Output the [X, Y] coordinate of the center of the cell containing the given text.  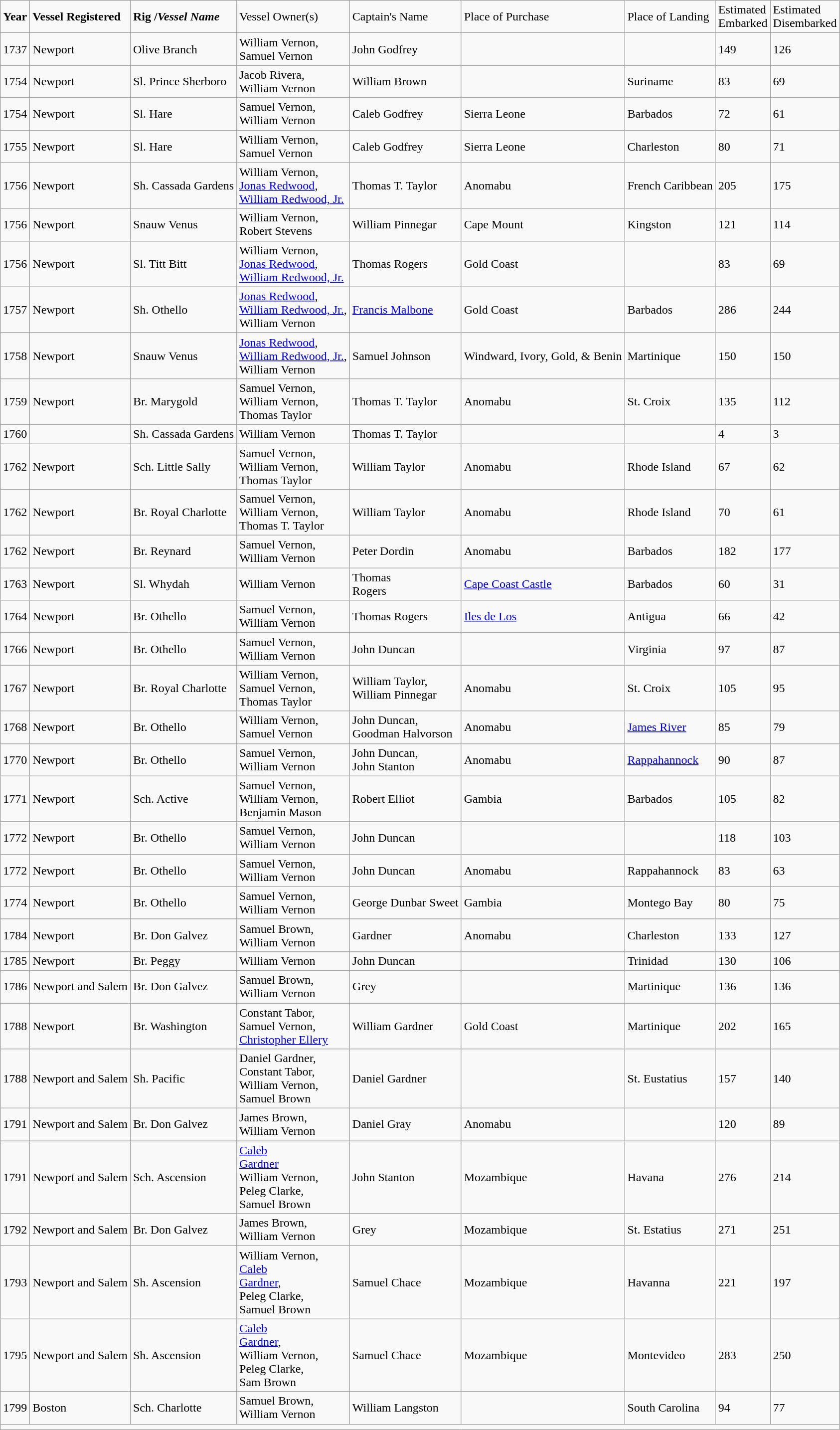
Boston [80, 1408]
William Langston [405, 1408]
67 [743, 467]
120 [743, 1125]
85 [743, 727]
42 [805, 616]
Jacob Rivera,William Vernon [293, 82]
214 [805, 1177]
Sch. Little Sally [183, 467]
1759 [15, 401]
Samuel Vernon,William Vernon,Benjamin Mason [293, 799]
1774 [15, 902]
1755 [15, 147]
197 [805, 1282]
Suriname [670, 82]
Br. Washington [183, 1026]
127 [805, 935]
William Vernon,CalebGardner,Peleg Clarke,Samuel Brown [293, 1282]
4 [743, 434]
95 [805, 688]
Sl. Whydah [183, 584]
CalebGardnerWilliam Vernon,Peleg Clarke,Samuel Brown [293, 1177]
106 [805, 961]
Olive Branch [183, 49]
Year [15, 17]
William Vernon,Robert Stevens [293, 224]
244 [805, 310]
89 [805, 1125]
177 [805, 551]
Captain's Name [405, 17]
133 [743, 935]
Br. Marygold [183, 401]
Sch. Ascension [183, 1177]
165 [805, 1026]
149 [743, 49]
James River [670, 727]
Kingston [670, 224]
1770 [15, 760]
3 [805, 434]
1763 [15, 584]
72 [743, 114]
William Brown [405, 82]
William Vernon,Samuel Vernon,Thomas Taylor [293, 688]
31 [805, 584]
Montego Bay [670, 902]
Vessel Owner(s) [293, 17]
205 [743, 185]
Place of Landing [670, 17]
79 [805, 727]
1737 [15, 49]
97 [743, 649]
St. Estatius [670, 1230]
1760 [15, 434]
Daniel Gray [405, 1125]
94 [743, 1408]
Cape Mount [543, 224]
118 [743, 838]
62 [805, 467]
1764 [15, 616]
103 [805, 838]
1792 [15, 1230]
1799 [15, 1408]
Iles de Los [543, 616]
John Stanton [405, 1177]
Sch. Active [183, 799]
Trinidad [670, 961]
271 [743, 1230]
St. Eustatius [670, 1079]
Sh. Othello [183, 310]
251 [805, 1230]
EstimatedEmbarked [743, 17]
Montevideo [670, 1355]
63 [805, 871]
1767 [15, 688]
Br. Reynard [183, 551]
ThomasRogers [405, 584]
William Taylor,William Pinnegar [405, 688]
66 [743, 616]
Samuel Johnson [405, 356]
Antigua [670, 616]
Virginia [670, 649]
Samuel Vernon,William Vernon,Thomas T. Taylor [293, 513]
Havanna [670, 1282]
1795 [15, 1355]
George Dunbar Sweet [405, 902]
Constant Tabor,Samuel Vernon,Christopher Ellery [293, 1026]
Havana [670, 1177]
1757 [15, 310]
Windward, Ivory, Gold, & Benin [543, 356]
126 [805, 49]
Sl. Titt Bitt [183, 264]
75 [805, 902]
Francis Malbone [405, 310]
1793 [15, 1282]
John Godfrey [405, 49]
202 [743, 1026]
114 [805, 224]
60 [743, 584]
70 [743, 513]
130 [743, 961]
Cape Coast Castle [543, 584]
1784 [15, 935]
283 [743, 1355]
1766 [15, 649]
77 [805, 1408]
112 [805, 401]
1758 [15, 356]
71 [805, 147]
1771 [15, 799]
CalebGardner,William Vernon,Peleg Clarke,Sam Brown [293, 1355]
John Duncan,John Stanton [405, 760]
South Carolina [670, 1408]
Daniel Gardner [405, 1079]
276 [743, 1177]
121 [743, 224]
Sh. Pacific [183, 1079]
182 [743, 551]
90 [743, 760]
Sch. Charlotte [183, 1408]
Sl. Prince Sherboro [183, 82]
Vessel Registered [80, 17]
EstimatedDisembarked [805, 17]
Daniel Gardner,Constant Tabor,William Vernon,Samuel Brown [293, 1079]
1768 [15, 727]
1786 [15, 986]
Br. Peggy [183, 961]
Robert Elliot [405, 799]
157 [743, 1079]
221 [743, 1282]
Peter Dordin [405, 551]
82 [805, 799]
William Pinnegar [405, 224]
William Gardner [405, 1026]
250 [805, 1355]
John Duncan,Goodman Halvorson [405, 727]
1785 [15, 961]
Rig /Vessel Name [183, 17]
286 [743, 310]
135 [743, 401]
140 [805, 1079]
Place of Purchase [543, 17]
175 [805, 185]
Gardner [405, 935]
French Caribbean [670, 185]
